Return (x, y) of the center of cell containing provided text 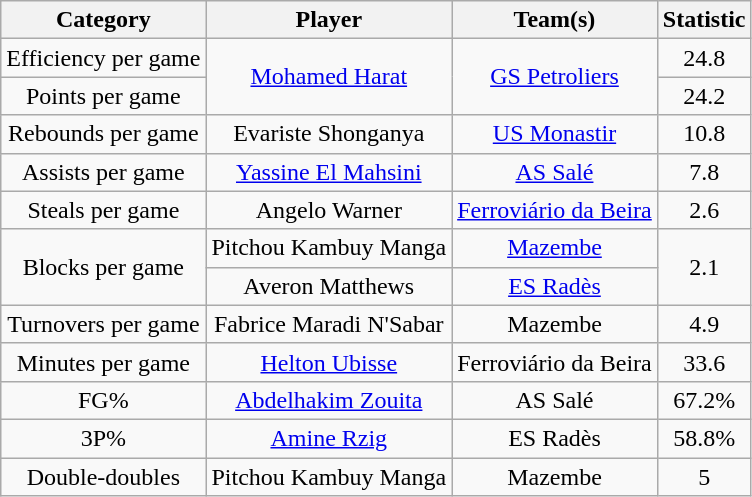
Minutes per game (104, 362)
Blocks per game (104, 267)
Evariste Shonganya (329, 134)
Rebounds per game (104, 134)
Amine Rzig (329, 438)
Helton Ubisse (329, 362)
Yassine El Mahsini (329, 172)
67.2% (704, 400)
GS Petroliers (555, 77)
7.8 (704, 172)
Angelo Warner (329, 210)
Team(s) (555, 20)
Mohamed Harat (329, 77)
58.8% (704, 438)
Category (104, 20)
Double-doubles (104, 477)
2.6 (704, 210)
10.8 (704, 134)
Assists per game (104, 172)
Efficiency per game (104, 58)
5 (704, 477)
Abdelhakim Zouita (329, 400)
Points per game (104, 96)
Averon Matthews (329, 286)
2.1 (704, 267)
Turnovers per game (104, 324)
33.6 (704, 362)
3P% (104, 438)
24.8 (704, 58)
US Monastir (555, 134)
Player (329, 20)
4.9 (704, 324)
FG% (104, 400)
Fabrice Maradi N'Sabar (329, 324)
Statistic (704, 20)
Steals per game (104, 210)
24.2 (704, 96)
